Determine the (x, y) coordinate at the center of the cell enclosing the given text.  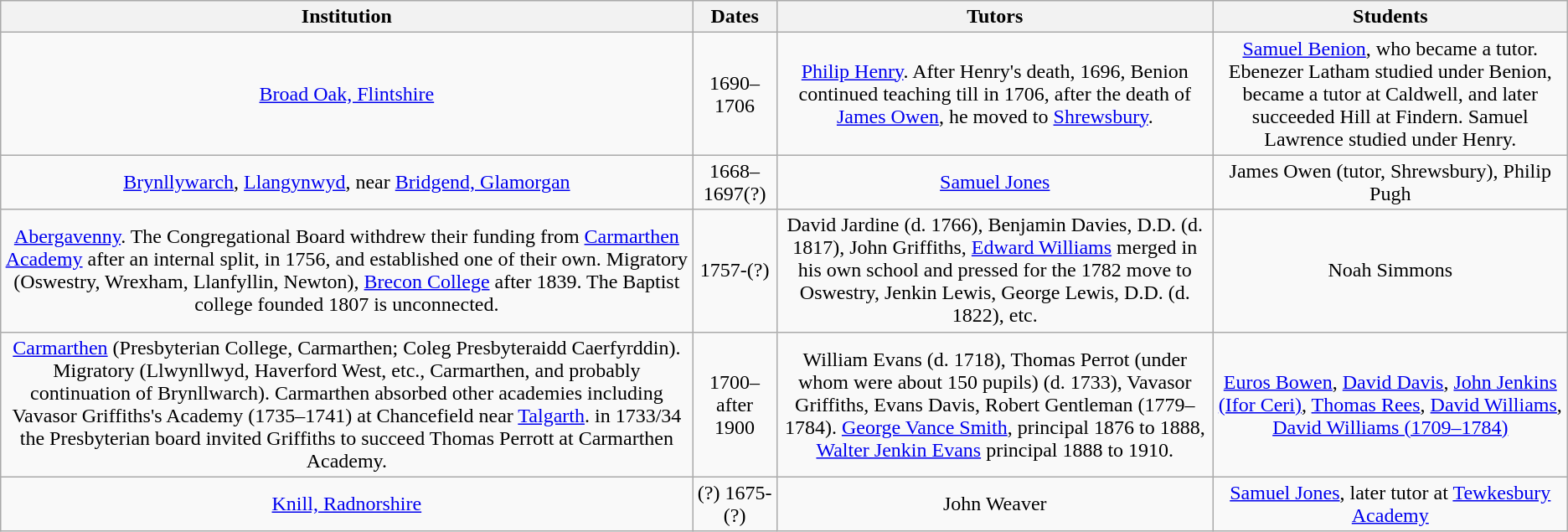
Brynllywarch, Llangynwyd, near Bridgend, Glamorgan (347, 183)
1690–1706 (735, 94)
Dates (735, 17)
Broad Oak, Flintshire (347, 94)
Samuel Jones (995, 183)
1668–1697(?) (735, 183)
Philip Henry. After Henry's death, 1696, Benion continued teaching till in 1706, after the death of James Owen, he moved to Shrewsbury. (995, 94)
(?) 1675-(?) (735, 504)
1700–after 1900 (735, 404)
Noah Simmons (1390, 271)
John Weaver (995, 504)
Samuel Jones, later tutor at Tewkesbury Academy (1390, 504)
Tutors (995, 17)
James Owen (tutor, Shrewsbury), Philip Pugh (1390, 183)
Euros Bowen, David Davis, John Jenkins (Ifor Ceri), Thomas Rees, David Williams, David Williams (1709–1784) (1390, 404)
1757-(?) (735, 271)
Institution (347, 17)
Knill, Radnorshire (347, 504)
Students (1390, 17)
